Return the [x, y] coordinate for the center point of the cell that contains the specified text.  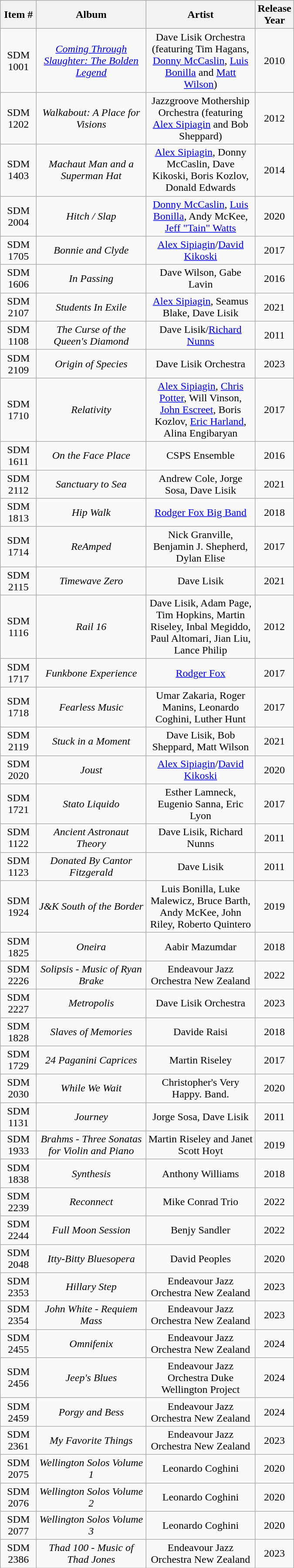
Brahms - Three Sonatas for Violin and Piano [91, 1145]
John White - Requiem Mass [91, 1315]
Solipsis - Music of Ryan Brake [91, 975]
Reconnect [91, 1202]
SDM 1116 [18, 627]
SDM 2227 [18, 1003]
Wellington Solos Volume 3 [91, 1526]
Metropolis [91, 1003]
Davide Raisi [200, 1032]
Full Moon Session [91, 1230]
SDM 2244 [18, 1230]
Christopher's Very Happy. Band. [200, 1088]
Hillary Step [91, 1287]
Synthesis [91, 1174]
Esther Lamneck, Eugenio Sanna, Eric Lyon [200, 804]
Omnifenix [91, 1344]
Release Year [274, 15]
SDM 1001 [18, 61]
Aabir Mazumdar [200, 946]
SDM 2048 [18, 1258]
Benjy Sandler [200, 1230]
Alex Sipiagin, Seamus Blake, Dave Lisik [200, 307]
Timewave Zero [91, 581]
Dave Lisik, Richard Nunns [200, 838]
Oneira [91, 946]
SDM 1403 [18, 170]
SDM 2361 [18, 1440]
SDM 2075 [18, 1468]
Joust [91, 769]
Nick Granville, Benjamin J. Shepherd, Dylan Elise [200, 547]
SDM 1202 [18, 119]
Wellington Solos Volume 1 [91, 1468]
Endeavour Jazz Orchestra Duke Wellington Project [200, 1378]
Alex Sipiagin, Chris Potter, Will Vinson, John Escreet, Boris Kozlov, Eric Harland, Alina Engibaryan [200, 410]
Walkabout: A Place for Visions [91, 119]
SDM 1721 [18, 804]
Machaut Man and a Superman Hat [91, 170]
SDM 1714 [18, 547]
Donny McCaslin, Luis Bonilla, Andy McKee, Jeff "Tain" Watts [200, 216]
Funkbone Experience [91, 673]
SDM 1729 [18, 1060]
SDM 1828 [18, 1032]
SDM 1131 [18, 1117]
SDM 1933 [18, 1145]
Artist [200, 15]
Coming Through Slaughter: The Bolden Legend [91, 61]
SDM 2004 [18, 216]
SDM 1606 [18, 279]
2010 [274, 61]
SDM 2455 [18, 1344]
SDM 1718 [18, 707]
SDM 1705 [18, 250]
Martin Riseley [200, 1060]
SDM 2109 [18, 363]
Bonnie and Clyde [91, 250]
SDM 2386 [18, 1554]
SDM 2226 [18, 975]
SDM 2115 [18, 581]
Relativity [91, 410]
Umar Zakaria, Roger Manins, Leonardo Coghini, Luther Hunt [200, 707]
Stato Liquido [91, 804]
SDM 2456 [18, 1378]
David Peoples [200, 1258]
SDM 2112 [18, 484]
SDM 1611 [18, 456]
SDM 1813 [18, 512]
Stuck in a Moment [91, 742]
Dave Lisik Orchestra (featuring Tim Hagans, Donny McCaslin, Luis Bonilla and Matt Wilson) [200, 61]
Thad 100 - Music of Thad Jones [91, 1554]
SDM 2077 [18, 1526]
Jorge Sosa, Dave Lisik [200, 1117]
SDM 2353 [18, 1287]
My Favorite Things [91, 1440]
Luis Bonilla, Luke Malewicz, Bruce Barth, Andy McKee, John Riley, Roberto Quintero [200, 906]
Sanctuary to Sea [91, 484]
SDM 2354 [18, 1315]
Slaves of Memories [91, 1032]
SDM 2239 [18, 1202]
Dave Wilson, Gabe Lavin [200, 279]
Andrew Cole, Jorge Sosa, Dave Lisik [200, 484]
While We Wait [91, 1088]
Rodger Fox [200, 673]
SDM 1924 [18, 906]
The Curse of the Queen's Diamond [91, 335]
SDM 1123 [18, 866]
SDM 2459 [18, 1412]
On the Face Place [91, 456]
Hip Walk [91, 512]
SDM 2020 [18, 769]
Journey [91, 1117]
Item # [18, 15]
Origin of Species [91, 363]
Anthony Williams [200, 1174]
Jeep's Blues [91, 1378]
2014 [274, 170]
Donated By Cantor Fitzgerald [91, 866]
Alex Sipiagin, Donny McCaslin, Dave Kikoski, Boris Kozlov, Donald Edwards [200, 170]
Mike Conrad Trio [200, 1202]
Itty-Bitty Bluesopera [91, 1258]
SDM 1825 [18, 946]
Ancient Astronaut Theory [91, 838]
Dave Lisik/Richard Nunns [200, 335]
Fearless Music [91, 707]
In Passing [91, 279]
SDM 1108 [18, 335]
SDM 1710 [18, 410]
J&K South of the Border [91, 906]
Jazzgroove Mothership Orchestra (featuring Alex Sipiagin and Bob Sheppard) [200, 119]
Rodger Fox Big Band [200, 512]
SDM 2076 [18, 1497]
SDM 2107 [18, 307]
SDM 1717 [18, 673]
Album [91, 15]
Wellington Solos Volume 2 [91, 1497]
24 Paganini Caprices [91, 1060]
Rail 16 [91, 627]
Dave Lisik, Adam Page, Tim Hopkins, Martin Riseley, Inbal Megiddo, Paul Altomari, Jian Liu, Lance Philip [200, 627]
Hitch / Slap [91, 216]
Martin Riseley and Janet Scott Hoyt [200, 1145]
ReAmped [91, 547]
SDM 1838 [18, 1174]
SDM 1122 [18, 838]
Students In Exile [91, 307]
SDM 2030 [18, 1088]
CSPS Ensemble [200, 456]
Dave Lisik, Bob Sheppard, Matt Wilson [200, 742]
Porgy and Bess [91, 1412]
SDM 2119 [18, 742]
